Return [x, y] of the center of cell containing provided text 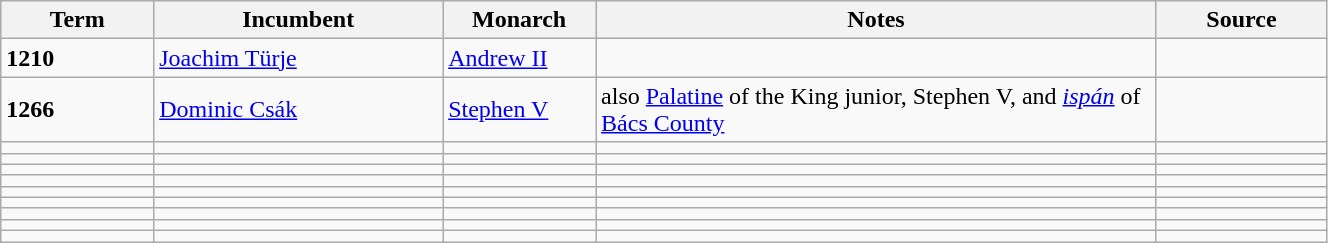
Joachim Türje [298, 58]
Notes [876, 20]
Stephen V [520, 110]
1210 [78, 58]
also Palatine of the King junior, Stephen V, and ispán of Bács County [876, 110]
Term [78, 20]
Source [1241, 20]
Incumbent [298, 20]
Dominic Csák [298, 110]
1266 [78, 110]
Andrew II [520, 58]
Monarch [520, 20]
